Detect which cell encompasses the target text, then output its (X, Y) center coordinate. 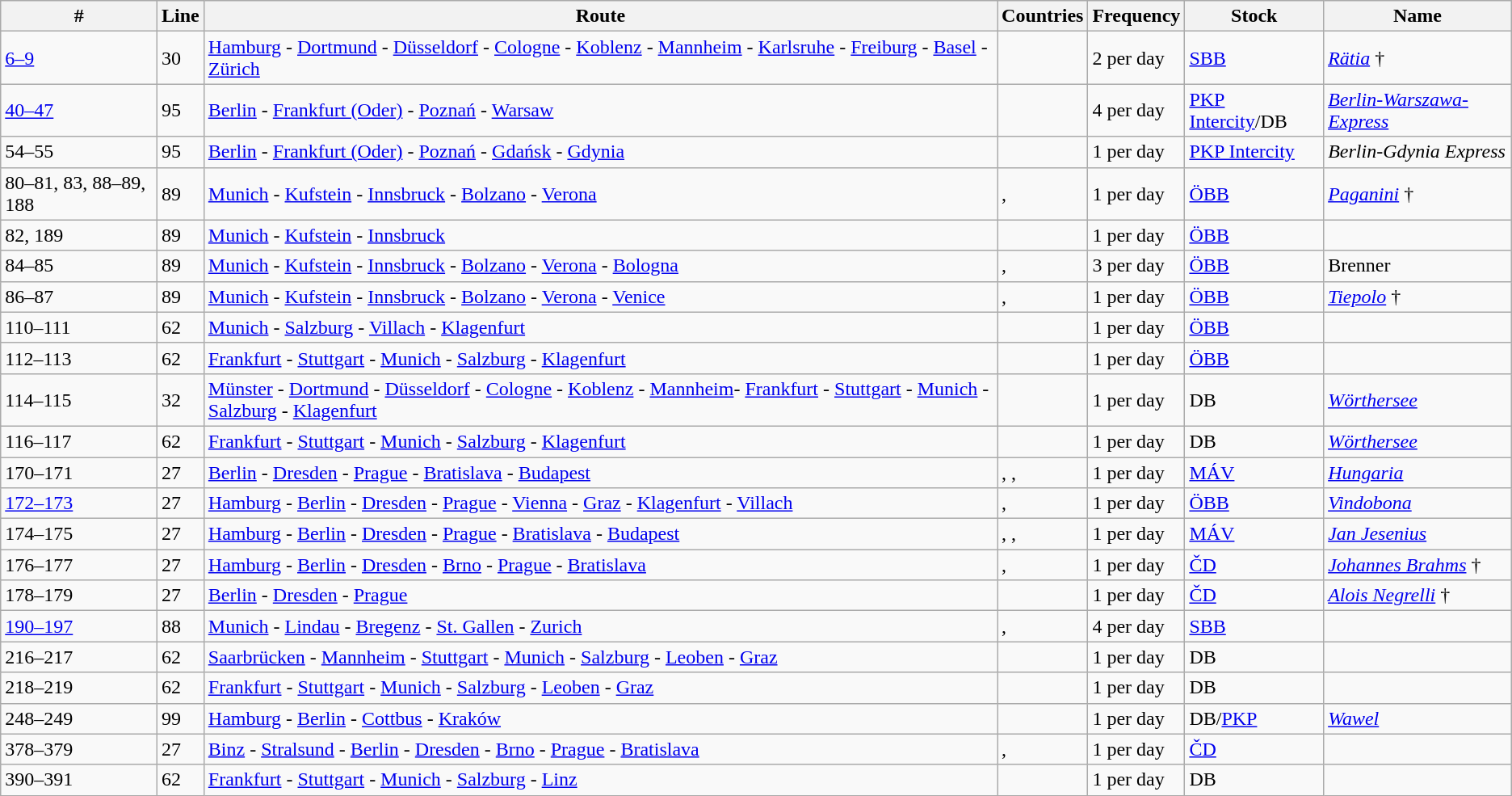
86–87 (79, 297)
176–177 (79, 565)
Frequency (1136, 16)
3 per day (1136, 266)
84–85 (79, 266)
Countries (1043, 16)
88 (181, 626)
Berlin - Frankfurt (Oder) - Poznań - Gdańsk - Gdynia (600, 152)
116–117 (79, 441)
Berlin - Dresden - Prague - Bratislava - Budapest (600, 473)
Munich - Kufstein - Innsbruck (600, 235)
Stock (1254, 16)
Munich - Salzburg - Villach - Klagenfurt (600, 327)
Route (600, 16)
Alois Negrelli † (1418, 596)
172–173 (79, 503)
Rätia † (1418, 58)
Munich - Kufstein - Innsbruck - Bolzano - Verona - Venice (600, 297)
178–179 (79, 596)
Hamburg - Dortmund - Düsseldorf - Cologne - Koblenz - Mannheim - Karlsruhe - Freiburg - Basel - Zürich (600, 58)
378–379 (79, 749)
Johannes Brahms † (1418, 565)
Berlin-Gdynia Express (1418, 152)
110–111 (79, 327)
Saarbrücken - Mannheim - Stuttgart - Munich - Salzburg - Leoben - Graz (600, 657)
Line (181, 16)
2 per day (1136, 58)
216–217 (79, 657)
170–171 (79, 473)
Hungaria (1418, 473)
40–47 (79, 110)
Berlin - Frankfurt (Oder) - Poznań - Warsaw (600, 110)
DB/PKP (1254, 718)
Frankfurt - Stuttgart - Munich - Salzburg - Linz (600, 780)
248–249 (79, 718)
80–81, 83, 88–89, 188 (79, 194)
190–197 (79, 626)
390–391 (79, 780)
6–9 (79, 58)
Wawel (1418, 718)
Hamburg - Berlin - Dresden - Prague - Vienna - Graz - Klagenfurt - Villach (600, 503)
114–115 (79, 399)
Berlin-Warszawa-Express (1418, 110)
Hamburg - Berlin - Dresden - Prague - Bratislava - Budapest (600, 534)
99 (181, 718)
Tiepolo † (1418, 297)
Vindobona (1418, 503)
54–55 (79, 152)
Munich - Kufstein - Innsbruck - Bolzano - Verona - Bologna (600, 266)
82, 189 (79, 235)
Jan Jesenius (1418, 534)
218–219 (79, 688)
Paganini † (1418, 194)
Munich - Kufstein - Innsbruck - Bolzano - Verona (600, 194)
30 (181, 58)
Name (1418, 16)
Brenner (1418, 266)
Hamburg - Berlin - Dresden - Brno - Prague - Bratislava (600, 565)
PKP Intercity (1254, 152)
Hamburg - Berlin - Cottbus - Kraków (600, 718)
PKP Intercity/DB (1254, 110)
174–175 (79, 534)
112–113 (79, 358)
Berlin - Dresden - Prague (600, 596)
# (79, 16)
Münster - Dortmund - Düsseldorf - Cologne - Koblenz - Mannheim- Frankfurt - Stuttgart - Munich - Salzburg - Klagenfurt (600, 399)
Munich - Lindau - Bregenz - St. Gallen - Zurich (600, 626)
Frankfurt - Stuttgart - Munich - Salzburg - Leoben - Graz (600, 688)
Binz - Stralsund - Berlin - Dresden - Brno - Prague - Bratislava (600, 749)
32 (181, 399)
